Locate the cell with the specified text and output its [X, Y] center coordinate. 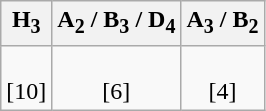
A2 / B3 / D4 [116, 23]
H3 [26, 23]
A3 / B2 [222, 23]
[10] [26, 78]
[4] [222, 78]
[6] [116, 78]
